Determine the (X, Y) coordinate at the center of the cell enclosing the given text.  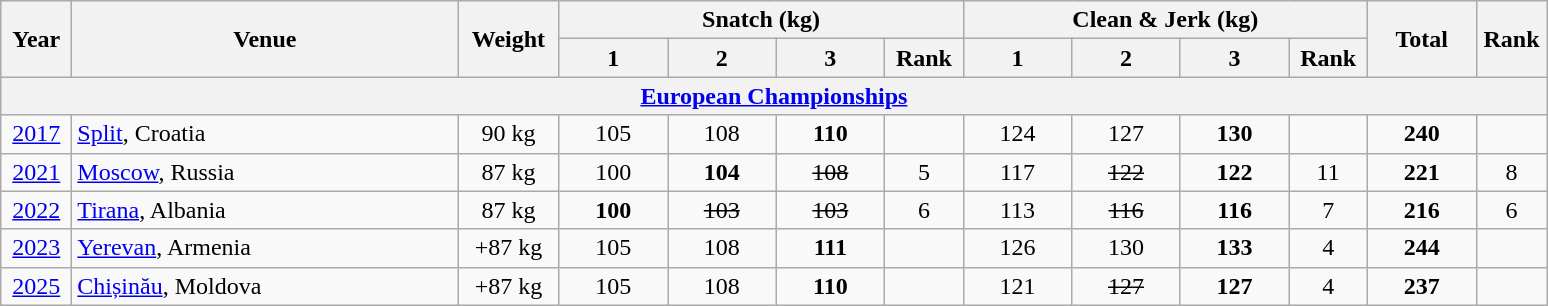
2017 (36, 134)
11 (1328, 172)
244 (1422, 248)
216 (1422, 210)
Moscow, Russia (265, 172)
Split, Croatia (265, 134)
Snatch (kg) (761, 20)
7 (1328, 210)
8 (1512, 172)
111 (830, 248)
2021 (36, 172)
117 (1018, 172)
121 (1018, 286)
Clean & Jerk (kg) (1165, 20)
2022 (36, 210)
240 (1422, 134)
Tirana, Albania (265, 210)
126 (1018, 248)
2023 (36, 248)
Total (1422, 39)
133 (1234, 248)
104 (722, 172)
237 (1422, 286)
5 (924, 172)
European Championships (774, 96)
90 kg (508, 134)
Yerevan, Armenia (265, 248)
124 (1018, 134)
Year (36, 39)
113 (1018, 210)
Venue (265, 39)
2025 (36, 286)
Weight (508, 39)
221 (1422, 172)
Chișinău, Moldova (265, 286)
